Find where the given text appears and provide that cell's center as (X, Y) coordinate. 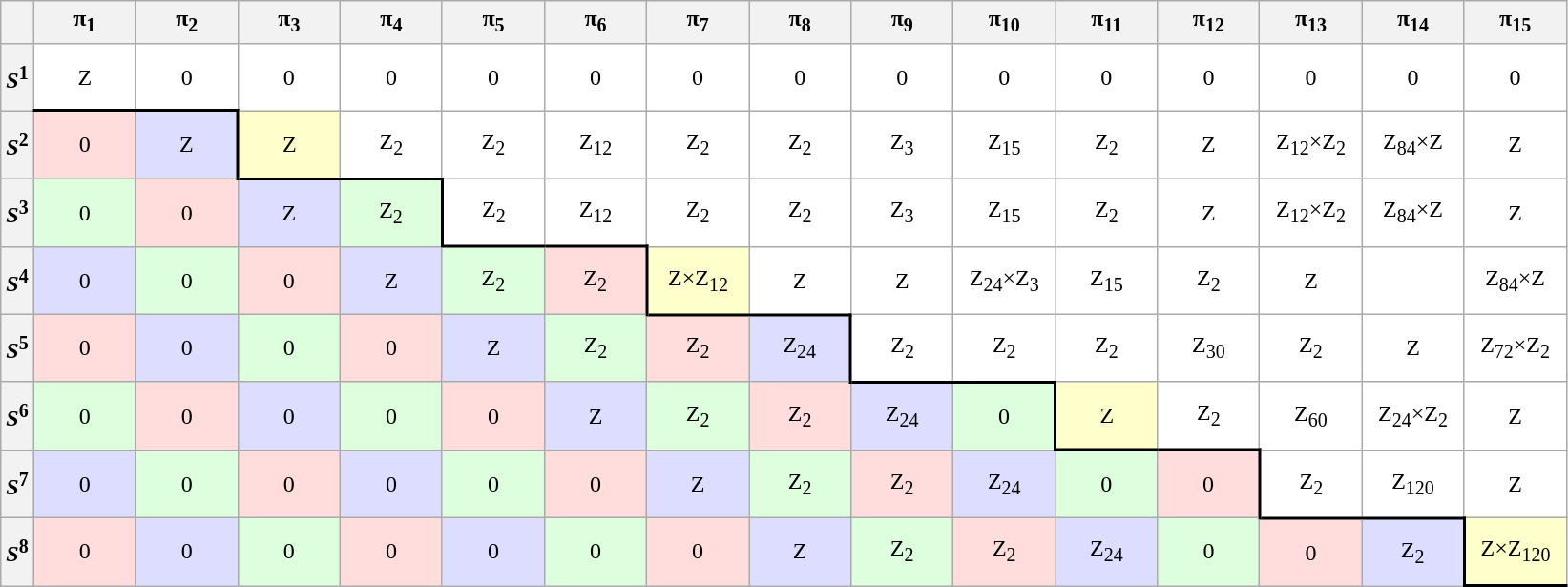
π15 (1516, 22)
π9 (903, 22)
π12 (1208, 22)
π6 (596, 22)
π7 (699, 22)
π13 (1311, 22)
S8 (17, 552)
π8 (800, 22)
Z×Z120 (1516, 552)
π14 (1412, 22)
S4 (17, 281)
Z60 (1311, 416)
π4 (391, 22)
S2 (17, 145)
π3 (288, 22)
S5 (17, 347)
π2 (187, 22)
π10 (1004, 22)
S7 (17, 483)
Z120 (1412, 483)
π11 (1107, 22)
Z×Z12 (699, 281)
S3 (17, 212)
Z24×Z3 (1004, 281)
π5 (492, 22)
Z24×Z2 (1412, 416)
S1 (17, 76)
Z72×Z2 (1516, 347)
π1 (84, 22)
S6 (17, 416)
Z30 (1208, 347)
